Pinpoint the cell where the given text exists, returning its [x, y] midpoint coordinate. 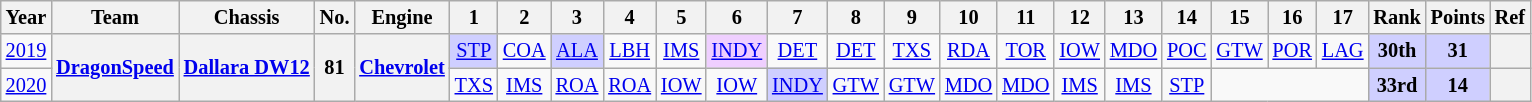
POC [1186, 51]
COA [524, 51]
Engine [402, 17]
2020 [26, 85]
8 [856, 17]
Chevrolet [402, 68]
ALA [578, 51]
2019 [26, 51]
TOR [1026, 51]
16 [1292, 17]
Team [115, 17]
81 [335, 68]
31 [1458, 51]
Chassis [247, 17]
No. [335, 17]
LBH [630, 51]
12 [1079, 17]
RDA [968, 51]
POR [1292, 51]
3 [578, 17]
Rank [1396, 17]
13 [1134, 17]
10 [968, 17]
Ref [1510, 17]
30th [1396, 51]
6 [736, 17]
15 [1239, 17]
Points [1458, 17]
LAG [1343, 51]
33rd [1396, 85]
11 [1026, 17]
7 [798, 17]
5 [681, 17]
Year [26, 17]
DragonSpeed [115, 68]
4 [630, 17]
9 [912, 17]
2 [524, 17]
17 [1343, 17]
1 [474, 17]
Dallara DW12 [247, 68]
